Output the [X, Y] coordinate of the center of the cell containing the given text.  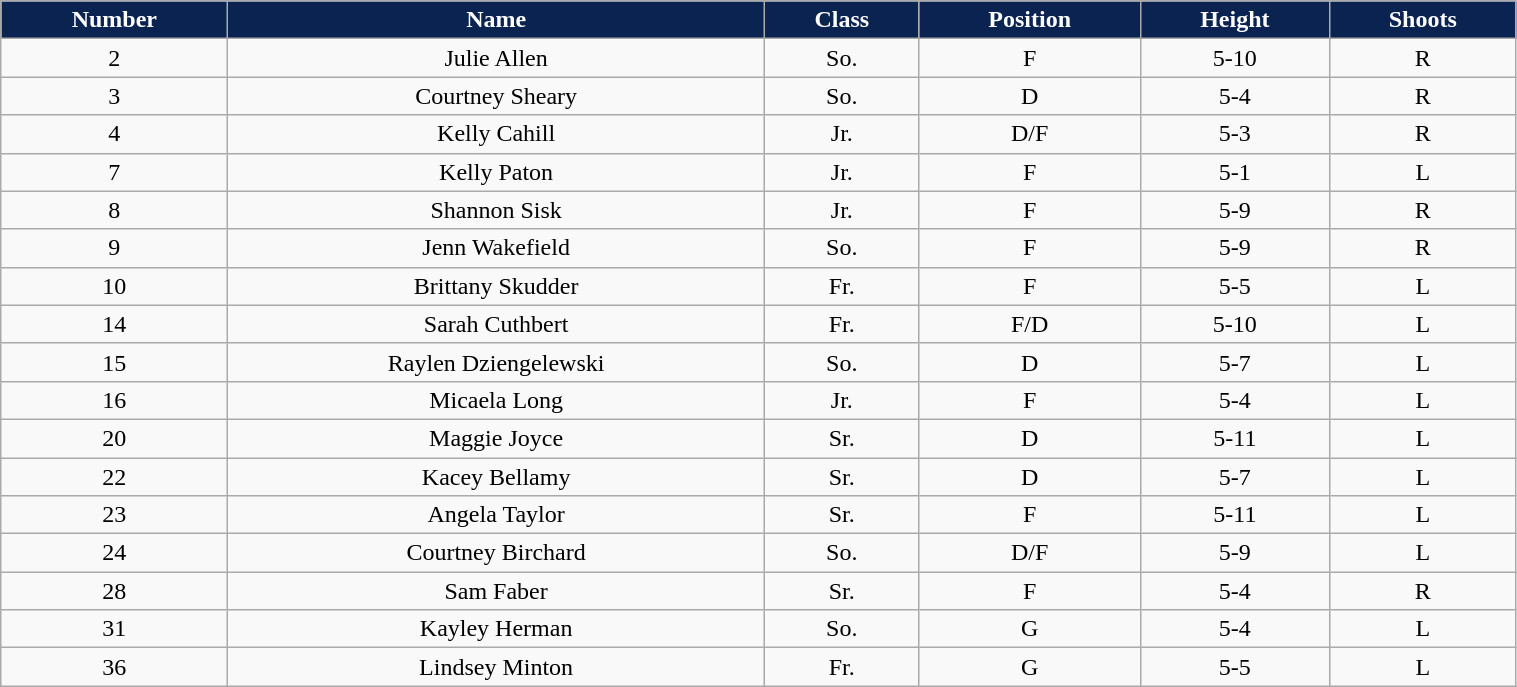
22 [114, 477]
Maggie Joyce [496, 438]
Angela Taylor [496, 515]
Julie Allen [496, 58]
24 [114, 553]
Sam Faber [496, 591]
Raylen Dziengelewski [496, 362]
5-3 [1234, 134]
F/D [1030, 324]
4 [114, 134]
Brittany Skudder [496, 286]
3 [114, 96]
2 [114, 58]
23 [114, 515]
Courtney Sheary [496, 96]
36 [114, 667]
Micaela Long [496, 400]
Jenn Wakefield [496, 248]
Name [496, 20]
8 [114, 210]
9 [114, 248]
Shannon Sisk [496, 210]
Kayley Herman [496, 629]
5-1 [1234, 172]
7 [114, 172]
Position [1030, 20]
16 [114, 400]
Kelly Cahill [496, 134]
Number [114, 20]
10 [114, 286]
28 [114, 591]
20 [114, 438]
Height [1234, 20]
Lindsey Minton [496, 667]
Shoots [1423, 20]
Sarah Cuthbert [496, 324]
Class [842, 20]
15 [114, 362]
Kelly Paton [496, 172]
Kacey Bellamy [496, 477]
14 [114, 324]
31 [114, 629]
Courtney Birchard [496, 553]
